Scan for the cell matching the given text and deliver its (x, y) coordinate at center. 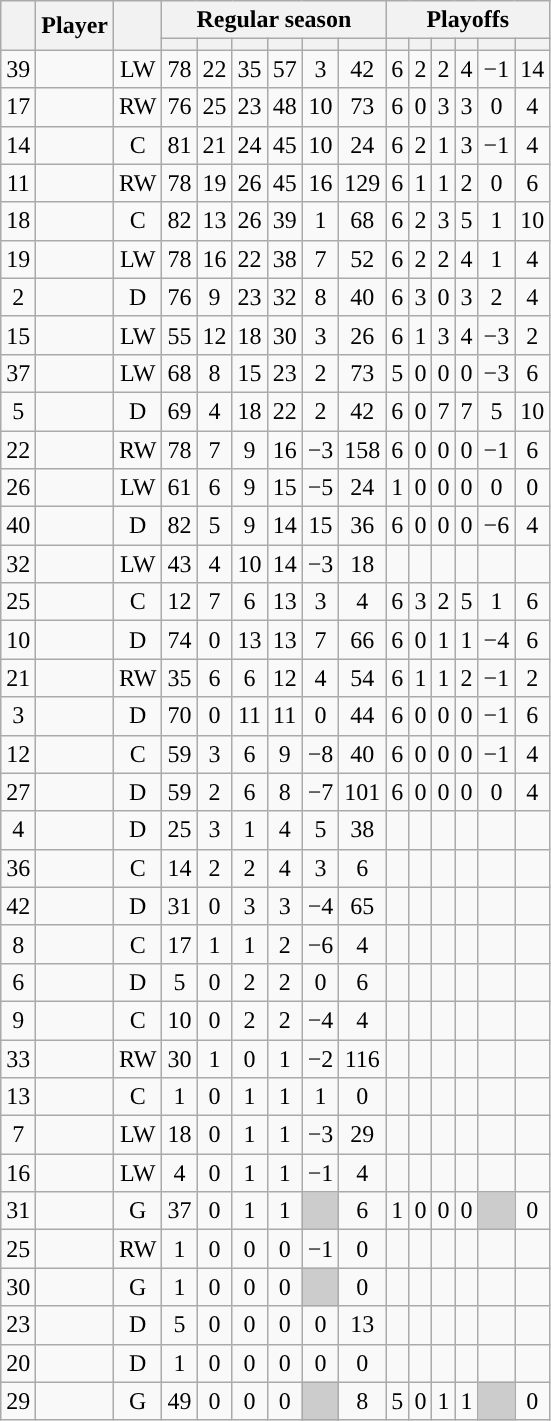
−5 (320, 488)
52 (362, 259)
−7 (320, 792)
20 (18, 1363)
27 (18, 792)
33 (18, 1059)
48 (284, 107)
65 (362, 906)
158 (362, 449)
Playoffs (468, 20)
81 (180, 145)
129 (362, 183)
43 (180, 564)
55 (180, 335)
Regular season (274, 20)
Player (75, 26)
49 (180, 1401)
101 (362, 792)
116 (362, 1059)
61 (180, 488)
57 (284, 69)
44 (362, 716)
−8 (320, 754)
69 (180, 411)
70 (180, 716)
−2 (320, 1059)
74 (180, 640)
54 (362, 678)
66 (362, 640)
